Provide the [X, Y] coordinate of the cell's center where the given text is located.  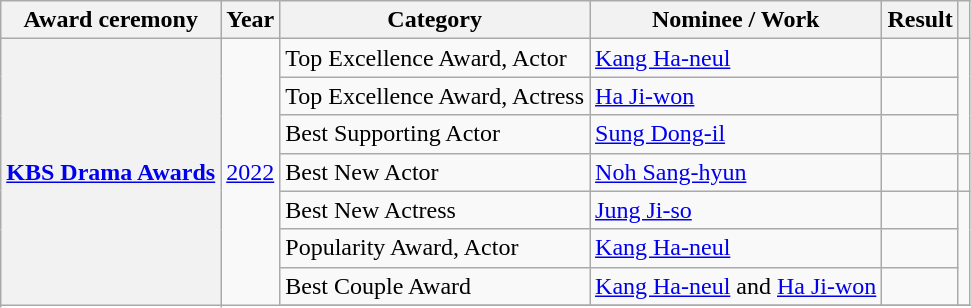
Kang Ha-neul and Ha Ji-won [736, 286]
Top Excellence Award, Actor [435, 58]
Best Couple Award [435, 286]
Sung Dong-il [736, 134]
Popularity Award, Actor [435, 248]
Category [435, 20]
Top Excellence Award, Actress [435, 96]
Best Supporting Actor [435, 134]
Result [920, 20]
KBS Drama Awards [111, 172]
Award ceremony [111, 20]
Year [250, 20]
Best New Actor [435, 172]
Jung Ji-so [736, 210]
Ha Ji-won [736, 96]
2022 [250, 172]
Nominee / Work [736, 20]
Noh Sang-hyun [736, 172]
Best New Actress [435, 210]
